Locate the cell with the specified text and output its [X, Y] center coordinate. 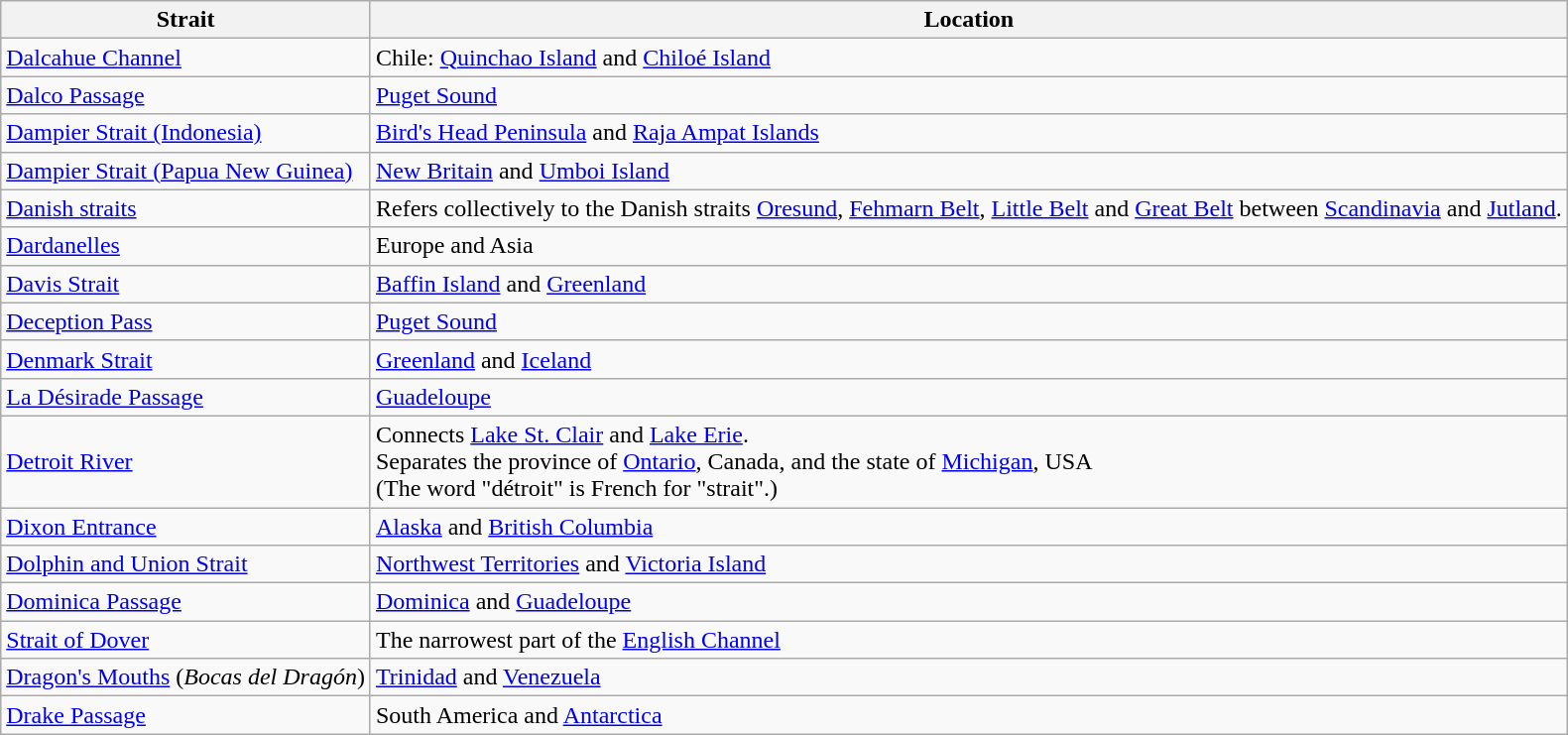
Location [968, 20]
Dampier Strait (Indonesia) [186, 133]
Europe and Asia [968, 246]
Guadeloupe [968, 397]
Refers collectively to the Danish straits Oresund, Fehmarn Belt, Little Belt and Great Belt between Scandinavia and Jutland. [968, 208]
The narrowest part of the English Channel [968, 640]
Denmark Strait [186, 359]
Detroit River [186, 461]
Bird's Head Peninsula and Raja Ampat Islands [968, 133]
Trinidad and Venezuela [968, 677]
Chile: Quinchao Island and Chiloé Island [968, 58]
Dalco Passage [186, 95]
Baffin Island and Greenland [968, 284]
Dragon's Mouths (Bocas del Dragón) [186, 677]
Northwest Territories and Victoria Island [968, 564]
Greenland and Iceland [968, 359]
Danish straits [186, 208]
Strait of Dover [186, 640]
Deception Pass [186, 321]
Dardanelles [186, 246]
Dominica and Guadeloupe [968, 602]
South America and Antarctica [968, 715]
Dampier Strait (Papua New Guinea) [186, 171]
Dalcahue Channel [186, 58]
Dixon Entrance [186, 527]
Dominica Passage [186, 602]
La Désirade Passage [186, 397]
Dolphin and Union Strait [186, 564]
Alaska and British Columbia [968, 527]
Strait [186, 20]
New Britain and Umboi Island [968, 171]
Davis Strait [186, 284]
Drake Passage [186, 715]
